Find where the given text appears and provide that cell's center as [X, Y] coordinate. 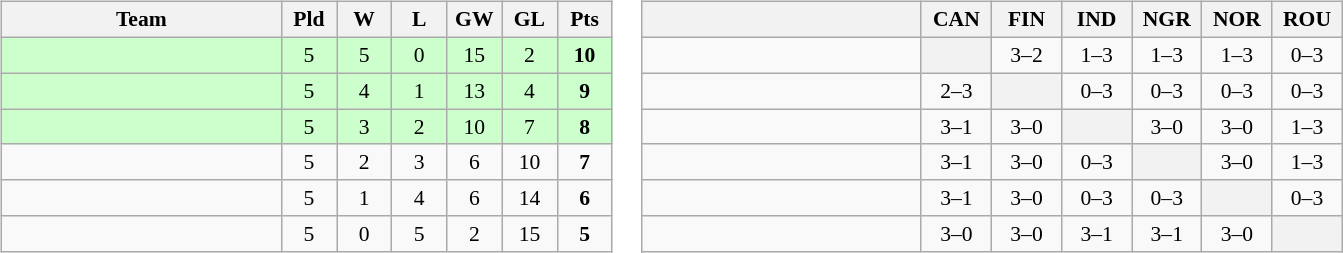
GW [474, 20]
Team [141, 20]
CAN [956, 20]
Pts [584, 20]
L [420, 20]
FIN [1026, 20]
14 [530, 198]
Pld [308, 20]
GL [530, 20]
9 [584, 91]
8 [584, 127]
W [364, 20]
3–2 [1026, 55]
NGR [1167, 20]
13 [474, 91]
NOR [1237, 20]
ROU [1307, 20]
IND [1097, 20]
2–3 [956, 91]
